Detect which cell encompasses the target text, then output its (X, Y) center coordinate. 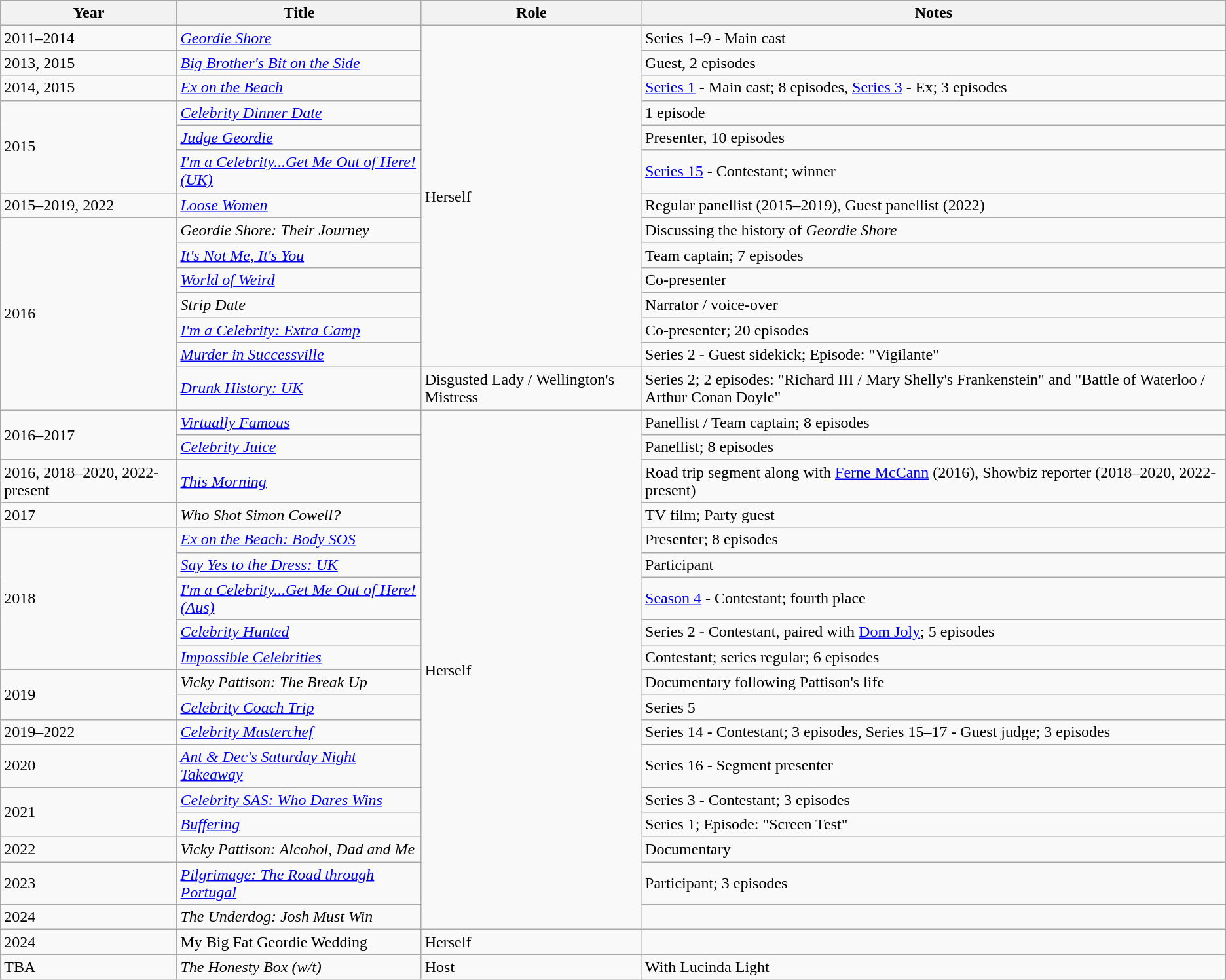
Presenter; 8 episodes (934, 540)
It's Not Me, It's You (299, 255)
Team captain; 7 episodes (934, 255)
2019–2022 (89, 732)
Narrator / voice-over (934, 305)
Celebrity Hunted (299, 632)
2019 (89, 694)
Road trip segment along with Ferne McCann (2016), Showbiz reporter (2018–2020, 2022-present) (934, 481)
Strip Date (299, 305)
Season 4 - Contestant; fourth place (934, 599)
2015 (89, 147)
This Morning (299, 481)
Series 5 (934, 707)
Series 3 - Contestant; 3 episodes (934, 800)
Title (299, 13)
Panellist; 8 episodes (934, 447)
Impossible Celebrities (299, 657)
Series 15 - Contestant; winner (934, 172)
The Underdog: Josh Must Win (299, 917)
Participant; 3 episodes (934, 883)
Vicky Pattison: Alcohol, Dad and Me (299, 850)
Panellist / Team captain; 8 episodes (934, 423)
Series 1; Episode: "Screen Test" (934, 825)
Celebrity Masterchef (299, 732)
Geordie Shore (299, 38)
Series 14 - Contestant; 3 episodes, Series 15–17 - Guest judge; 3 episodes (934, 732)
Ant & Dec's Saturday Night Takeaway (299, 765)
Celebrity SAS: Who Dares Wins (299, 800)
Celebrity Juice (299, 447)
Geordie Shore: Their Journey (299, 230)
TV film; Party guest (934, 515)
The Honesty Box (w/t) (299, 967)
2018 (89, 599)
With Lucinda Light (934, 967)
Vicky Pattison: The Break Up (299, 682)
Presenter, 10 episodes (934, 138)
Guest, 2 episodes (934, 63)
Documentary following Pattison's life (934, 682)
Host (531, 967)
2022 (89, 850)
2017 (89, 515)
My Big Fat Geordie Wedding (299, 942)
I'm a Celebrity...Get Me Out of Here! (Aus) (299, 599)
Participant (934, 565)
Series 16 - Segment presenter (934, 765)
TBA (89, 967)
2020 (89, 765)
Co-presenter; 20 episodes (934, 330)
I'm a Celebrity...Get Me Out of Here! (UK) (299, 172)
Ex on the Beach (299, 88)
Who Shot Simon Cowell? (299, 515)
2013, 2015 (89, 63)
Murder in Successville (299, 355)
Series 2; 2 episodes: "Richard III / Mary Shelly's Frankenstein" and "Battle of Waterloo / Arthur Conan Doyle" (934, 389)
Celebrity Dinner Date (299, 113)
Ex on the Beach: Body SOS (299, 540)
2023 (89, 883)
2011–2014 (89, 38)
2016, 2018–2020, 2022-present (89, 481)
Loose Women (299, 205)
Year (89, 13)
1 episode (934, 113)
Notes (934, 13)
Pilgrimage: The Road through Portugal (299, 883)
World of Weird (299, 280)
Role (531, 13)
2015–2019, 2022 (89, 205)
Buffering (299, 825)
2014, 2015 (89, 88)
Documentary (934, 850)
Disgusted Lady / Wellington's Mistress (531, 389)
Series 1 - Main cast; 8 episodes, Series 3 - Ex; 3 episodes (934, 88)
I'm a Celebrity: Extra Camp (299, 330)
Discussing the history of Geordie Shore (934, 230)
2016–2017 (89, 435)
Contestant; series regular; 6 episodes (934, 657)
Drunk History: UK (299, 389)
Series 2 - Guest sidekick; Episode: "Vigilante" (934, 355)
Regular panellist (2015–2019), Guest panellist (2022) (934, 205)
Say Yes to the Dress: UK (299, 565)
Series 1–9 - Main cast (934, 38)
Big Brother's Bit on the Side (299, 63)
Judge Geordie (299, 138)
Celebrity Coach Trip (299, 707)
2016 (89, 313)
Series 2 - Contestant, paired with Dom Joly; 5 episodes (934, 632)
Virtually Famous (299, 423)
Co-presenter (934, 280)
2021 (89, 812)
